Return [x, y] of the center of cell containing provided text 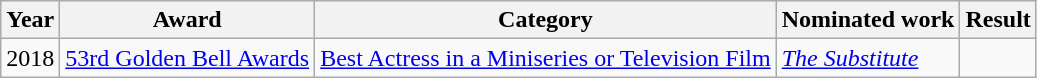
Best Actress in a Miniseries or Television Film [546, 58]
Year [30, 20]
Category [546, 20]
Result [998, 20]
Nominated work [868, 20]
Award [188, 20]
The Substitute [868, 58]
53rd Golden Bell Awards [188, 58]
2018 [30, 58]
